Identify which cell holds the provided text, then report its (x, y) central coordinate. 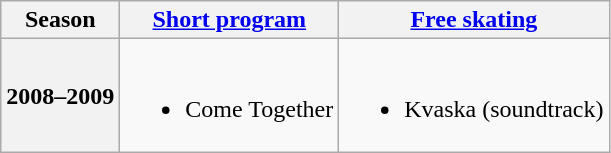
Season (60, 20)
Short program (230, 20)
Kvaska (soundtrack) (474, 96)
2008–2009 (60, 96)
Free skating (474, 20)
Come Together (230, 96)
